From the cell containing the given text, extract its center point as (x, y) coordinate. 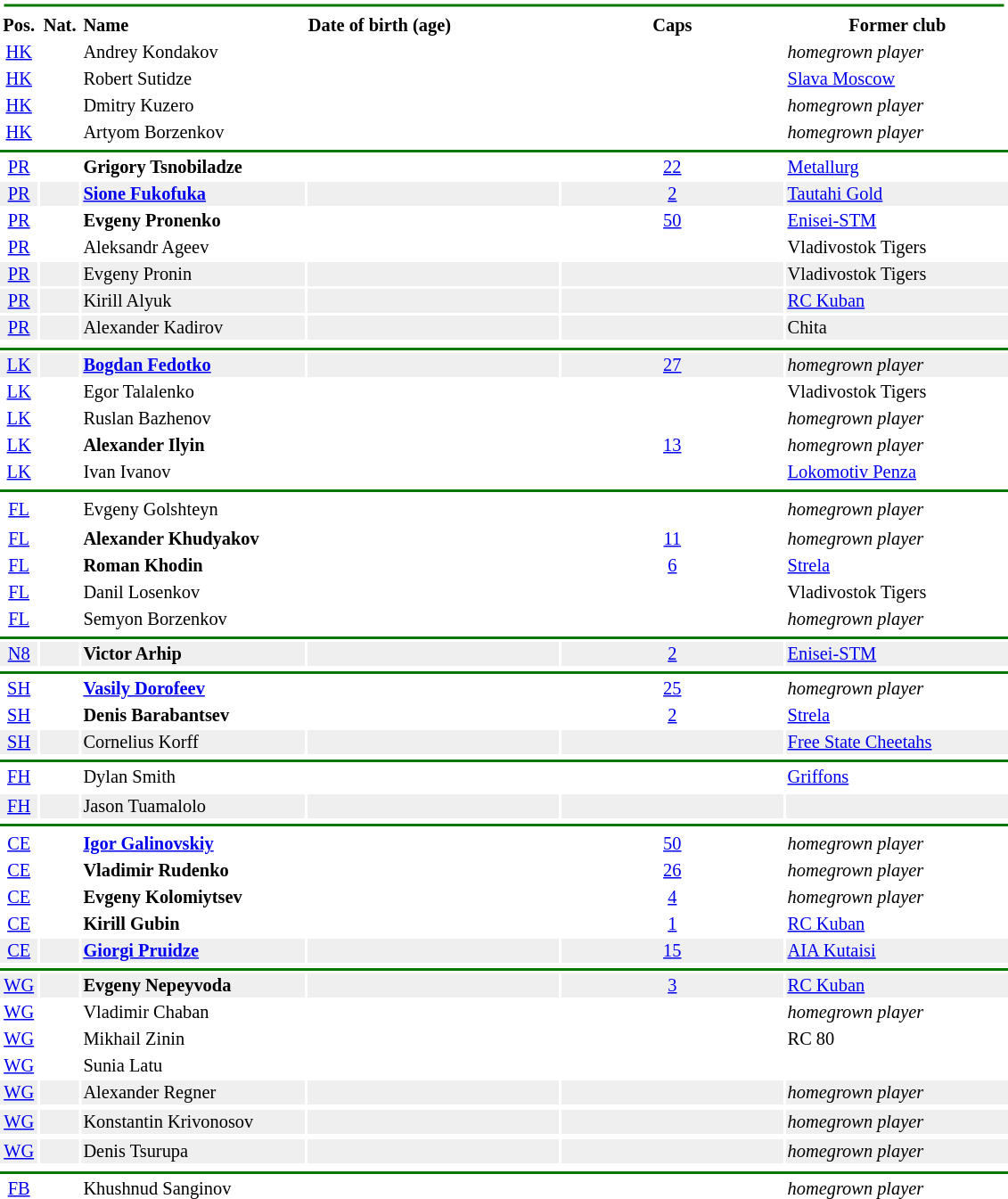
Vasily Dorofeev (193, 688)
Denis Barabantsev (193, 715)
1 (672, 924)
11 (672, 538)
Date of birth (age) (432, 25)
Evgeny Nepeyvoda (193, 986)
Jason Tuamalolo (193, 806)
Roman Khodin (193, 565)
22 (672, 168)
Cornelius Korff (193, 742)
Mikhail Zinin (193, 1039)
Evgeny Pronenko (193, 221)
Denis Tsurupa (193, 1152)
Evgeny Golshteyn (193, 510)
Bogdan Fedotko (193, 365)
Pos. (19, 25)
Semyon Borzenkov (193, 619)
Evgeny Kolomiytsev (193, 897)
Danil Losenkov (193, 592)
15 (672, 950)
Egor Talalenko (193, 392)
Kirill Gubin (193, 924)
Giorgi Pruidze (193, 950)
4 (672, 897)
Grigory Tsnobiladze (193, 168)
27 (672, 365)
Vladimir Chaban (193, 1013)
Alexander Khudyakov (193, 538)
Dylan Smith (193, 777)
Dmitry Kuzero (193, 105)
Konstantin Krivonosov (193, 1121)
26 (672, 870)
Vladimir Rudenko (193, 870)
Aleksandr Ageev (193, 248)
N8 (19, 654)
Kirill Alyuk (193, 301)
Artyom Borzenkov (193, 132)
Ivan Ivanov (193, 472)
Alexander Regner (193, 1093)
Alexander Ilyin (193, 446)
Evgeny Pronin (193, 275)
Robert Sutidze (193, 78)
6 (672, 565)
Alexander Kadirov (193, 328)
Igor Galinovskiy (193, 843)
Caps (672, 25)
Name (193, 25)
Nat. (60, 25)
25 (672, 688)
Ruslan Bazhenov (193, 419)
Andrey Kondakov (193, 52)
13 (672, 446)
Victor Arhip (193, 654)
Sunia Latu (193, 1066)
Sione Fukofuka (193, 194)
3 (672, 986)
